Find where the given text appears and provide that cell's center as [X, Y] coordinate. 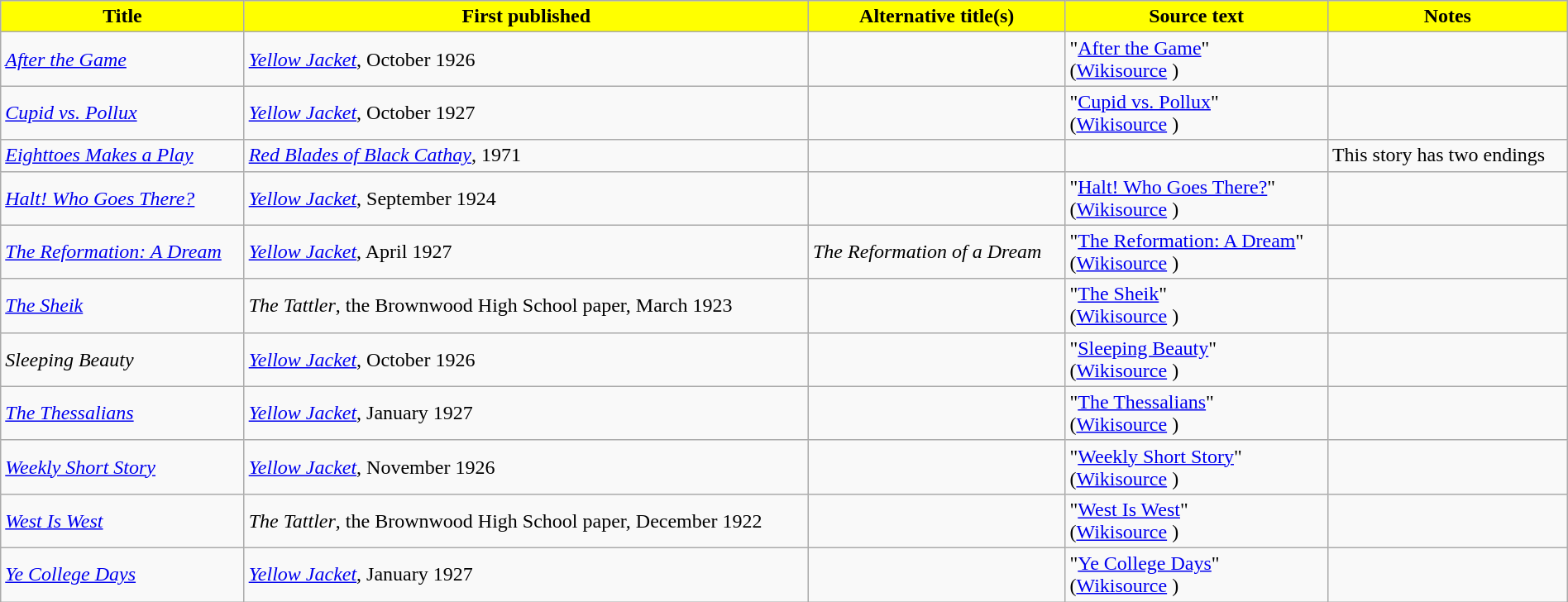
First published [526, 17]
After the Game [122, 60]
Title [122, 17]
"Halt! Who Goes There?" (Wikisource ) [1196, 198]
"Weekly Short Story" (Wikisource ) [1196, 466]
Ye College Days [122, 574]
The Reformation: A Dream [122, 251]
Yellow Jacket, September 1924 [526, 198]
West Is West [122, 521]
Weekly Short Story [122, 466]
Notes [1447, 17]
"The Thessalians" (Wikisource ) [1196, 413]
"Ye College Days" (Wikisource ) [1196, 574]
"The Sheik" (Wikisource ) [1196, 306]
"West Is West" (Wikisource ) [1196, 521]
"After the Game" (Wikisource ) [1196, 60]
Yellow Jacket, April 1927 [526, 251]
Source text [1196, 17]
The Reformation of a Dream [936, 251]
"The Reformation: A Dream" (Wikisource ) [1196, 251]
Sleeping Beauty [122, 359]
The Thessalians [122, 413]
"Sleeping Beauty" (Wikisource ) [1196, 359]
This story has two endings [1447, 155]
Yellow Jacket, October 1927 [526, 112]
Eighttoes Makes a Play [122, 155]
Red Blades of Black Cathay, 1971 [526, 155]
The Sheik [122, 306]
Cupid vs. Pollux [122, 112]
The Tattler, the Brownwood High School paper, March 1923 [526, 306]
Alternative title(s) [936, 17]
Halt! Who Goes There? [122, 198]
Yellow Jacket, November 1926 [526, 466]
"Cupid vs. Pollux" (Wikisource ) [1196, 112]
The Tattler, the Brownwood High School paper, December 1922 [526, 521]
